Locate the cell with the specified text and output its [x, y] center coordinate. 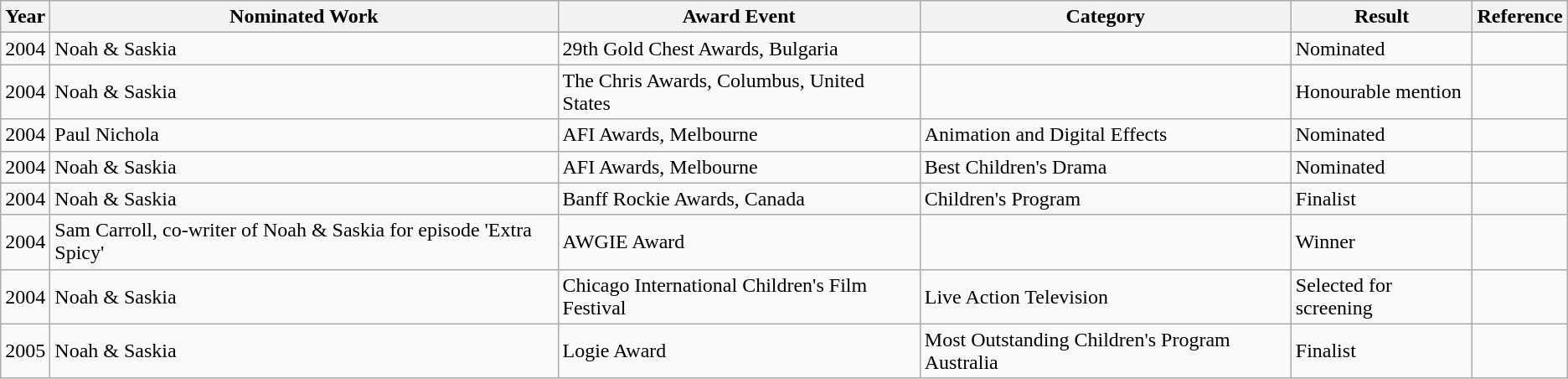
Category [1106, 17]
Award Event [739, 17]
Animation and Digital Effects [1106, 135]
AWGIE Award [739, 241]
2005 [25, 350]
Logie Award [739, 350]
Sam Carroll, co-writer of Noah & Saskia for episode 'Extra Spicy' [304, 241]
Selected for screening [1382, 297]
Banff Rockie Awards, Canada [739, 199]
Reference [1519, 17]
Most Outstanding Children's Program Australia [1106, 350]
Winner [1382, 241]
29th Gold Chest Awards, Bulgaria [739, 49]
Result [1382, 17]
Chicago International Children's Film Festival [739, 297]
Honourable mention [1382, 92]
Paul Nichola [304, 135]
Children's Program [1106, 199]
The Chris Awards, Columbus, United States [739, 92]
Nominated Work [304, 17]
Best Children's Drama [1106, 167]
Live Action Television [1106, 297]
Year [25, 17]
